Search for the cell housing the specified text and yield its (x, y) center coordinate. 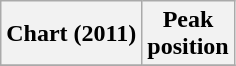
Peakposition (188, 34)
Chart (2011) (72, 34)
